Extract the [X, Y] coordinate from the center of the cell holding the provided text.  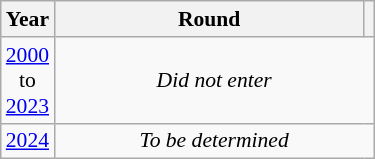
Round [209, 19]
Did not enter [214, 80]
Year [28, 19]
To be determined [214, 141]
2024 [28, 141]
2000to2023 [28, 80]
